Scan for the cell matching the given text and deliver its [X, Y] coordinate at center. 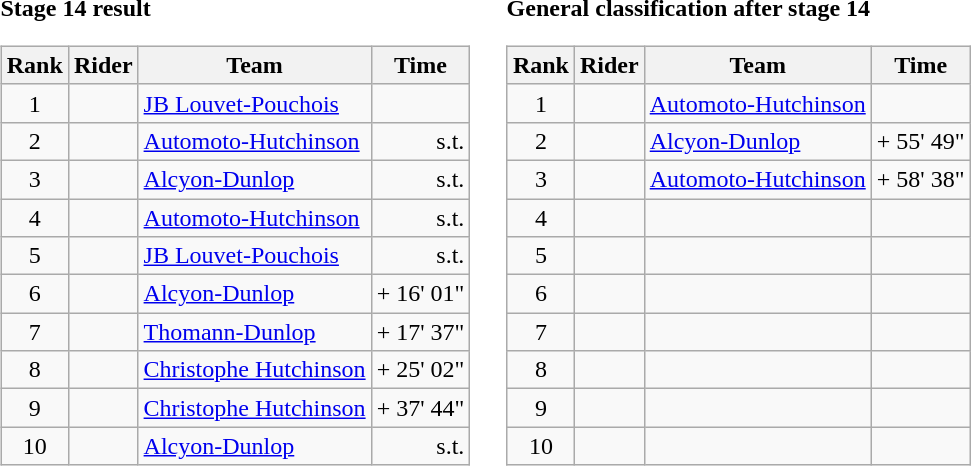
+ 58' 38" [920, 179]
+ 55' 49" [920, 141]
Thomann-Dunlop [254, 332]
+ 25' 02" [420, 370]
+ 37' 44" [420, 408]
+ 16' 01" [420, 294]
+ 17' 37" [420, 332]
